Identify which cell holds the provided text, then report its (X, Y) central coordinate. 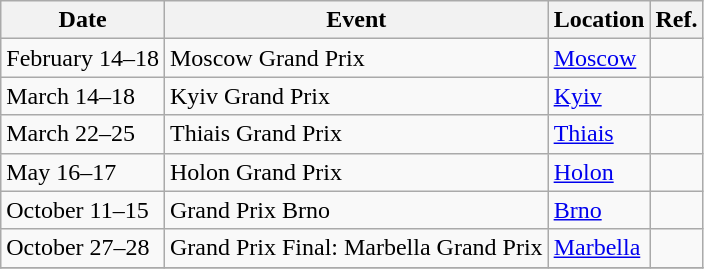
Holon Grand Prix (356, 172)
March 22–25 (83, 134)
October 11–15 (83, 210)
Grand Prix Final: Marbella Grand Prix (356, 248)
Moscow (599, 58)
Holon (599, 172)
Location (599, 20)
Grand Prix Brno (356, 210)
Kyiv (599, 96)
Ref. (676, 20)
May 16–17 (83, 172)
Marbella (599, 248)
Moscow Grand Prix (356, 58)
February 14–18 (83, 58)
Thiais Grand Prix (356, 134)
Brno (599, 210)
March 14–18 (83, 96)
Kyiv Grand Prix (356, 96)
Thiais (599, 134)
October 27–28 (83, 248)
Date (83, 20)
Event (356, 20)
